Output the (x, y) coordinate of the center of the cell containing the given text.  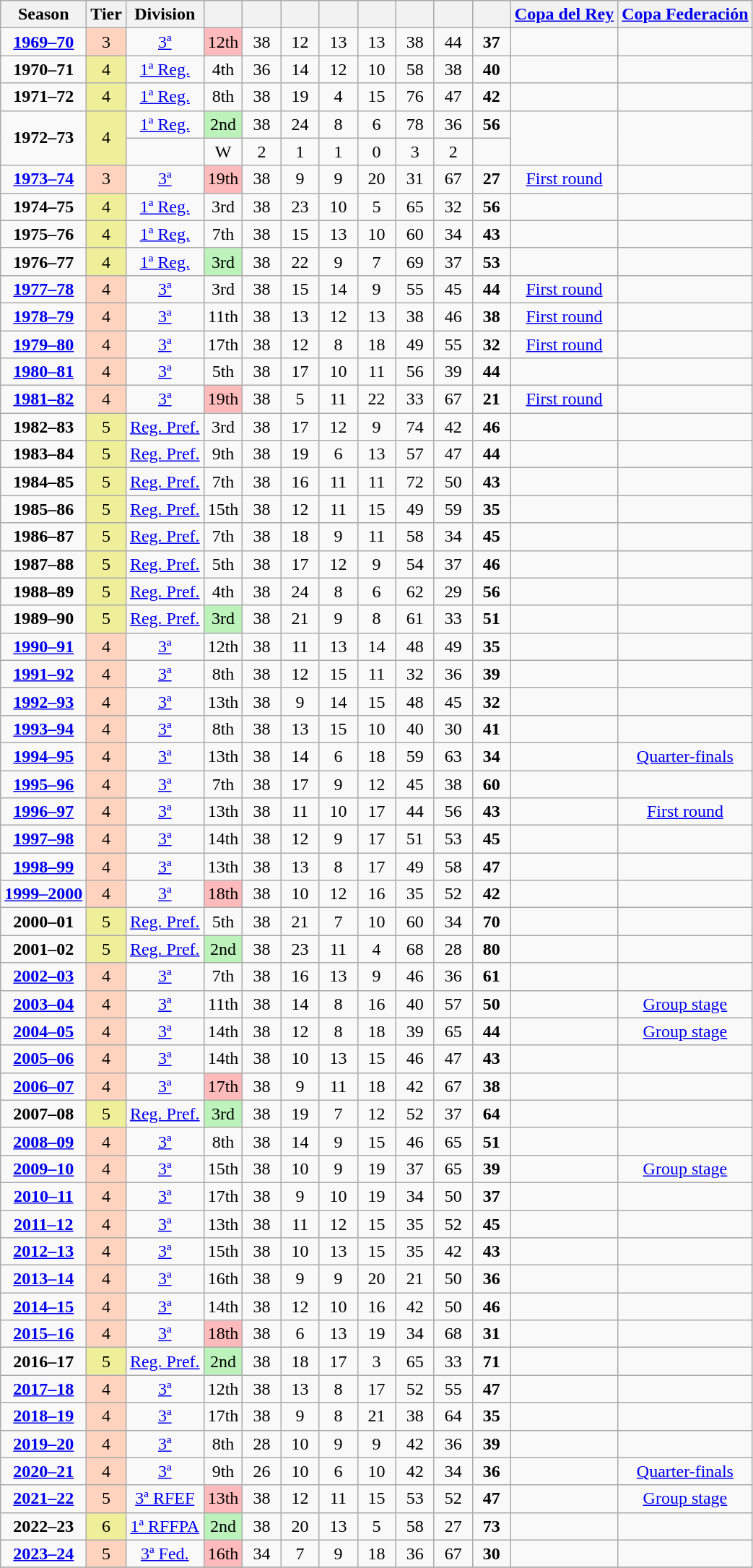
W (223, 152)
1986–87 (43, 537)
1980–81 (43, 372)
Season (43, 14)
1990–91 (43, 646)
2015–16 (43, 1334)
2017–18 (43, 1389)
1988–89 (43, 592)
54 (414, 564)
63 (453, 756)
2007–08 (43, 1114)
Copa Federación (685, 14)
1973–74 (43, 179)
1975–76 (43, 234)
1969–70 (43, 42)
26 (261, 1471)
2001–02 (43, 949)
2018–19 (43, 1416)
2016–17 (43, 1361)
76 (414, 97)
2000–01 (43, 922)
1983–84 (43, 454)
2012–13 (43, 1252)
41 (491, 729)
2013–14 (43, 1279)
2003–04 (43, 1004)
69 (414, 261)
1997–98 (43, 839)
3ª Fed. (165, 1554)
2011–12 (43, 1224)
0 (377, 152)
1995–96 (43, 784)
2020–21 (43, 1471)
2010–11 (43, 1196)
73 (491, 1526)
1999–2000 (43, 894)
1971–72 (43, 97)
Copa del Rey (564, 14)
72 (414, 482)
2002–03 (43, 976)
1984–85 (43, 482)
2019–20 (43, 1444)
1994–95 (43, 756)
1985–86 (43, 509)
70 (491, 922)
1974–75 (43, 207)
Tier (107, 14)
1979–80 (43, 345)
1978–79 (43, 316)
1993–94 (43, 729)
80 (491, 949)
1987–88 (43, 564)
1991–92 (43, 674)
29 (453, 592)
Division (165, 14)
2021–22 (43, 1499)
1970–71 (43, 69)
3ª RFEF (165, 1499)
1998–99 (43, 867)
62 (414, 592)
1976–77 (43, 261)
2023–24 (43, 1554)
2005–06 (43, 1059)
78 (414, 124)
1992–93 (43, 701)
1982–83 (43, 427)
71 (491, 1361)
2006–07 (43, 1086)
1972–73 (43, 138)
1996–97 (43, 812)
1989–90 (43, 619)
2004–05 (43, 1031)
2008–09 (43, 1141)
74 (414, 427)
2022–23 (43, 1526)
2009–10 (43, 1169)
1ª RFFPA (165, 1526)
1977–78 (43, 289)
2014–15 (43, 1307)
1981–82 (43, 399)
